Determine the (X, Y) coordinate at the center of the cell enclosing the given text.  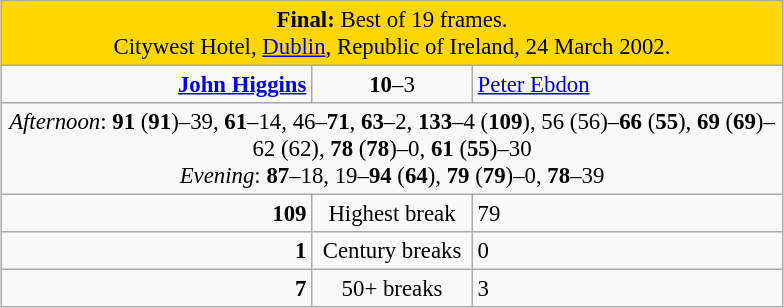
Century breaks (392, 251)
John Higgins (156, 85)
Peter Ebdon (628, 85)
Final: Best of 19 frames.Citywest Hotel, Dublin, Republic of Ireland, 24 March 2002. (392, 34)
0 (628, 251)
10–3 (392, 85)
Highest break (392, 214)
50+ breaks (392, 289)
7 (156, 289)
109 (156, 214)
3 (628, 289)
79 (628, 214)
1 (156, 251)
